Return the [X, Y] coordinate for the center point of the cell that contains the specified text.  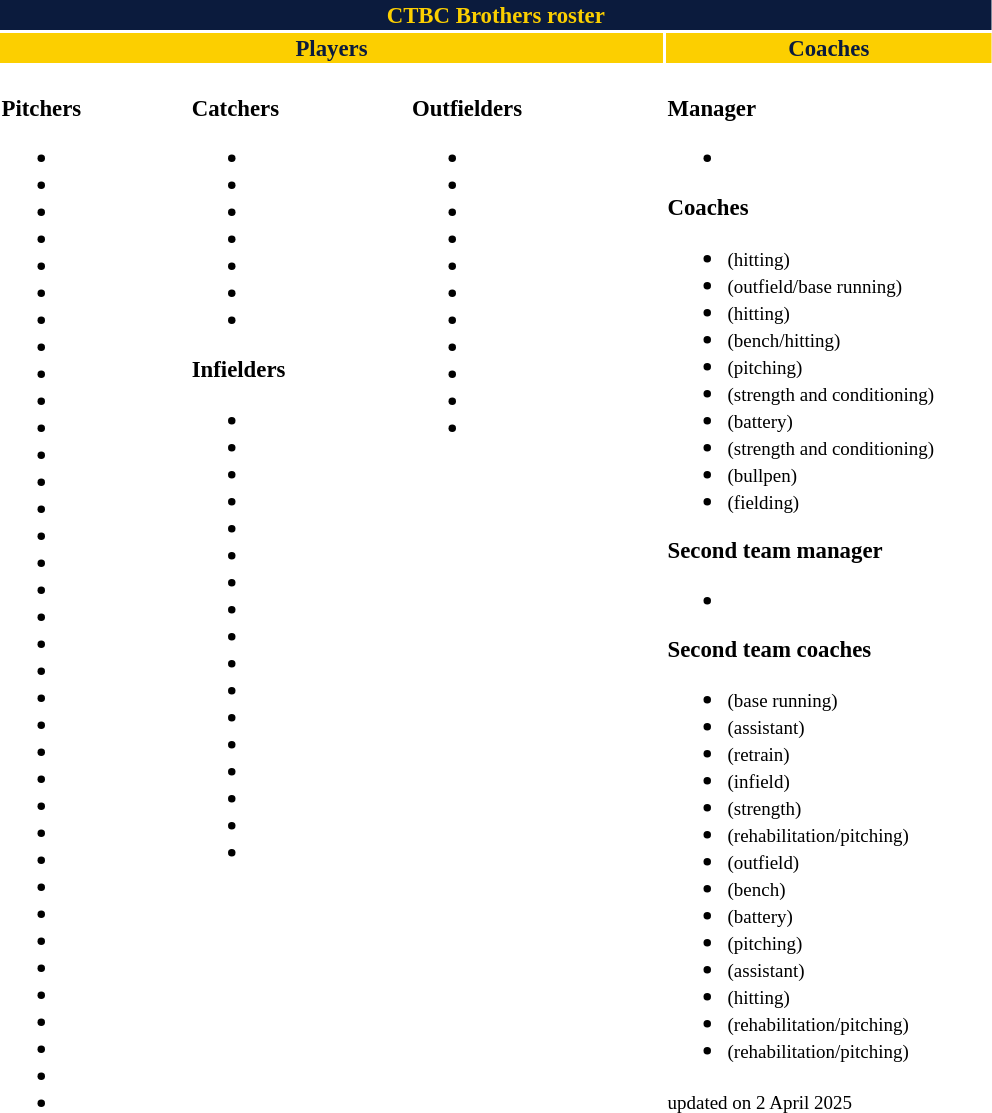
Coaches [829, 48]
Players [332, 48]
CTBC Brothers roster [496, 15]
